Capture the cell that displays the provided text and extract its [x, y] central coordinate. 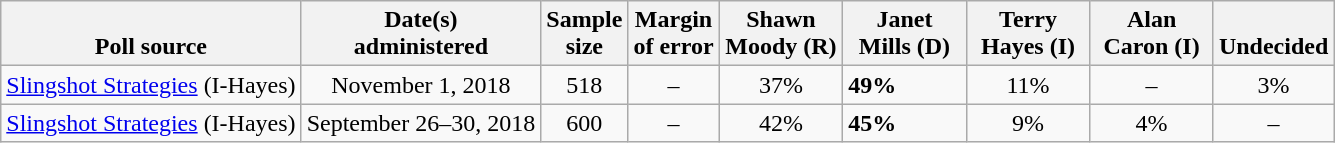
518 [584, 85]
JanetMills (D) [905, 34]
TerryHayes (I) [1028, 34]
600 [584, 123]
Marginof error [674, 34]
4% [1152, 123]
37% [781, 85]
9% [1028, 123]
ShawnMoody (R) [781, 34]
November 1, 2018 [421, 85]
Undecided [1273, 34]
September 26–30, 2018 [421, 123]
3% [1273, 85]
Date(s)administered [421, 34]
Samplesize [584, 34]
42% [781, 123]
11% [1028, 85]
Poll source [151, 34]
AlanCaron (I) [1152, 34]
45% [905, 123]
49% [905, 85]
